Output the (x, y) coordinate of the center of the cell containing the given text.  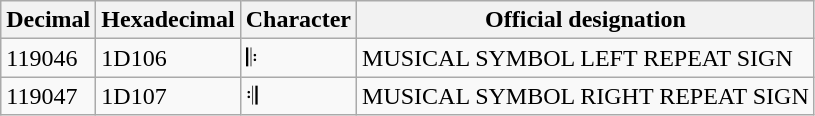
1D107 (168, 96)
𝄆 (298, 58)
Decimal (48, 20)
Character (298, 20)
119046 (48, 58)
1D106 (168, 58)
119047 (48, 96)
Official designation (586, 20)
MUSICAL SYMBOL RIGHT REPEAT SIGN (586, 96)
𝄇 (298, 96)
Hexadecimal (168, 20)
MUSICAL SYMBOL LEFT REPEAT SIGN (586, 58)
